Identify which cell holds the provided text, then report its [X, Y] central coordinate. 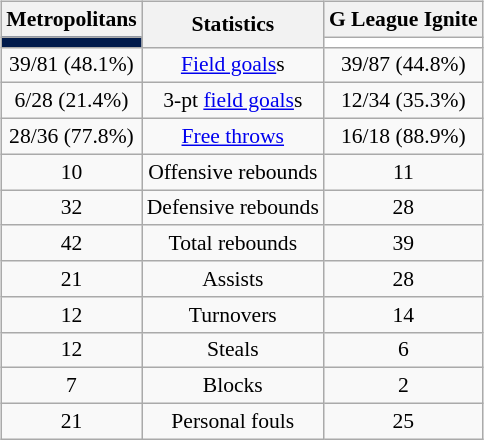
G League Ignite [404, 19]
11 [404, 172]
Defensive rebounds [233, 208]
3-pt field goalss [233, 101]
Blocks [233, 386]
Assists [233, 279]
25 [404, 421]
14 [404, 314]
Total rebounds [233, 243]
2 [404, 386]
Free throws [233, 136]
Turnovers [233, 314]
16/18 (88.9%) [404, 136]
6 [404, 350]
Steals [233, 350]
10 [71, 172]
28/36 (77.8%) [71, 136]
6/28 (21.4%) [71, 101]
Personal fouls [233, 421]
39 [404, 243]
42 [71, 243]
32 [71, 208]
Statistics [233, 24]
Field goalss [233, 65]
39/81 (48.1%) [71, 65]
12/34 (35.3%) [404, 101]
Offensive rebounds [233, 172]
7 [71, 386]
39/87 (44.8%) [404, 65]
Metropolitans [71, 19]
